Determine the [x, y] coordinate at the center of the cell enclosing the given text.  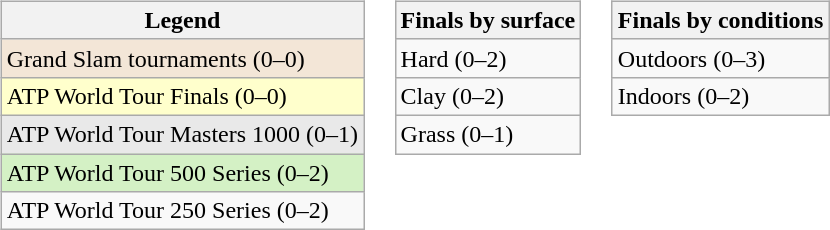
ATP World Tour Masters 1000 (0–1) [182, 134]
ATP World Tour 250 Series (0–2) [182, 211]
ATP World Tour Finals (0–0) [182, 96]
Hard (0–2) [488, 58]
Finals by surface [488, 20]
Finals by conditions [720, 20]
Grand Slam tournaments (0–0) [182, 58]
Clay (0–2) [488, 96]
Indoors (0–2) [720, 96]
Outdoors (0–3) [720, 58]
Grass (0–1) [488, 134]
Legend [182, 20]
ATP World Tour 500 Series (0–2) [182, 173]
